Search for the cell housing the specified text and yield its [x, y] center coordinate. 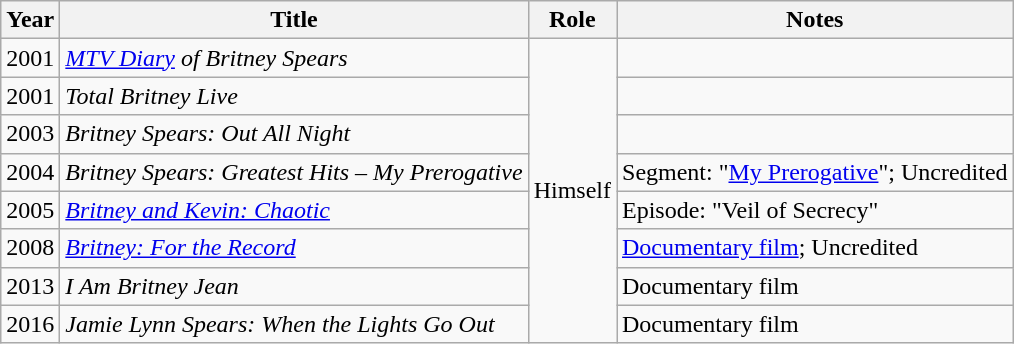
Britney: For the Record [294, 248]
Jamie Lynn Spears: When the Lights Go Out [294, 324]
Britney Spears: Out All Night [294, 134]
2016 [30, 324]
Title [294, 20]
2005 [30, 210]
Himself [572, 191]
2008 [30, 248]
Britney Spears: Greatest Hits – My Prerogative [294, 172]
Total Britney Live [294, 96]
Documentary film; Uncredited [814, 248]
Notes [814, 20]
2003 [30, 134]
Year [30, 20]
I Am Britney Jean [294, 286]
2004 [30, 172]
Role [572, 20]
Segment: "My Prerogative"; Uncredited [814, 172]
MTV Diary of Britney Spears [294, 58]
Episode: "Veil of Secrecy" [814, 210]
Britney and Kevin: Chaotic [294, 210]
2013 [30, 286]
